Search for the cell housing the specified text and yield its [x, y] center coordinate. 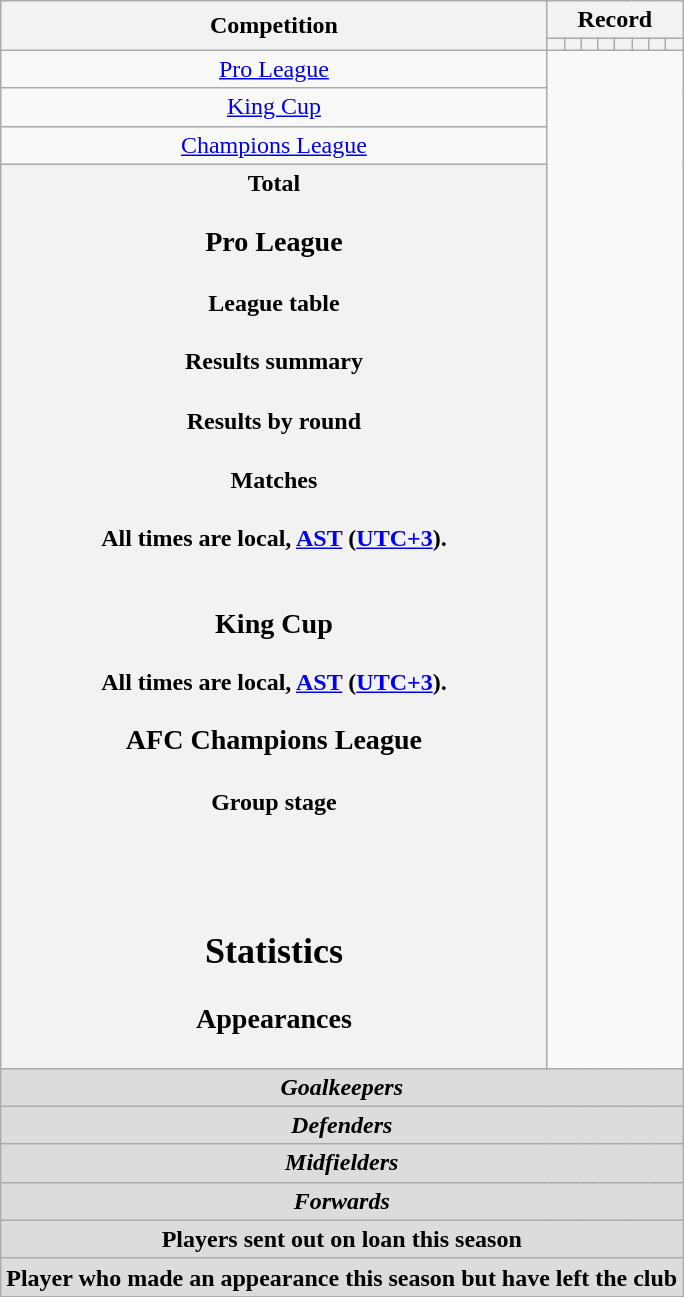
Players sent out on loan this season [342, 1239]
Midfielders [342, 1163]
Champions League [274, 145]
King Cup [274, 107]
Forwards [342, 1201]
Competition [274, 26]
Pro League [274, 69]
Record [615, 20]
Player who made an appearance this season but have left the club [342, 1277]
Defenders [342, 1125]
Goalkeepers [342, 1087]
